Provide the (X, Y) coordinate of the cell's center where the given text is located.  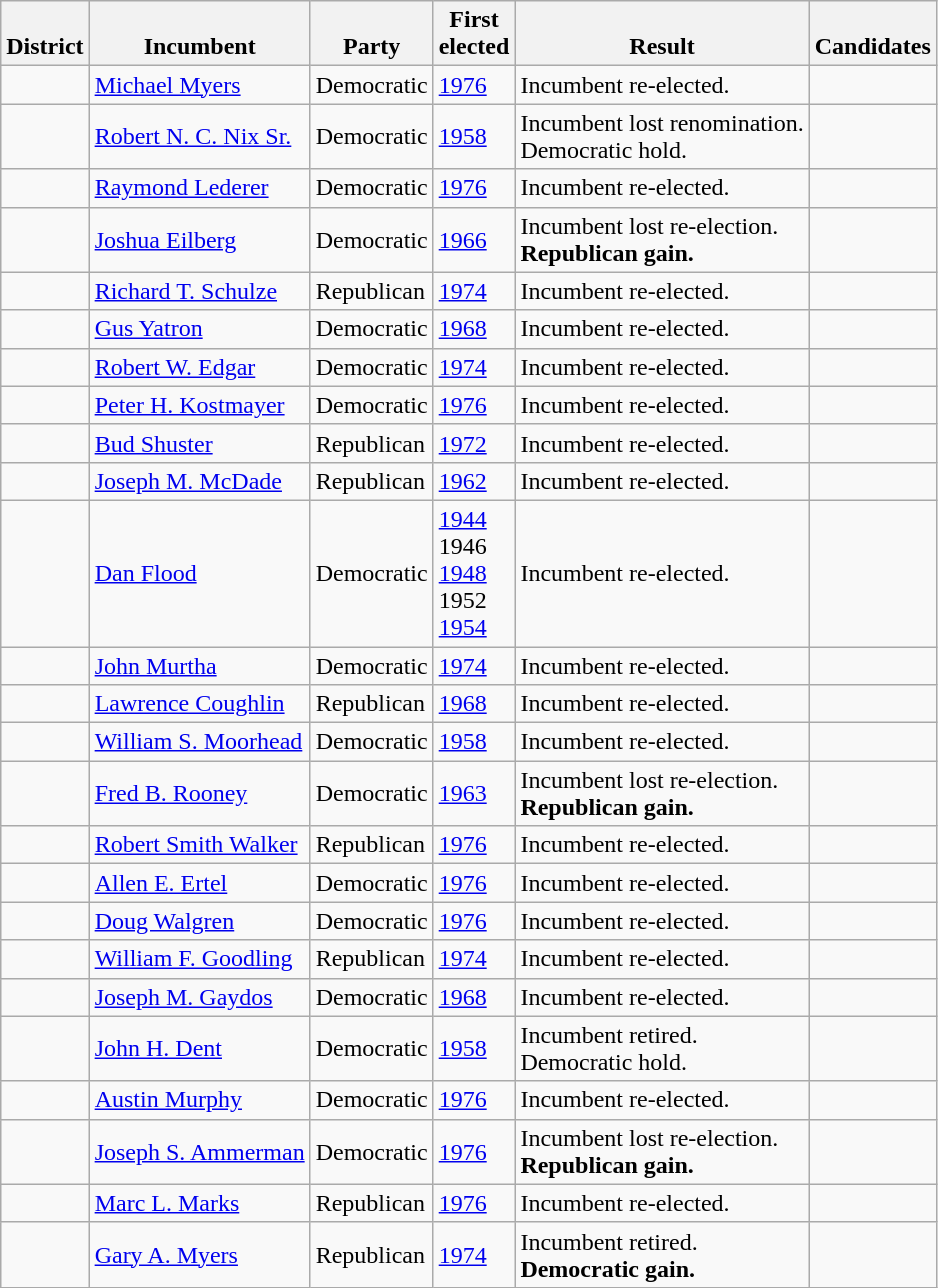
Dan Flood (200, 573)
Marc L. Marks (200, 1203)
Joshua Eilberg (200, 240)
Joseph S. Ammerman (200, 1152)
Doug Walgren (200, 921)
Incumbent lost renomination.Democratic hold. (662, 136)
Firstelected (474, 34)
1963 (474, 794)
Robert N. C. Nix Sr. (200, 136)
Joseph M. McDade (200, 481)
Robert W. Edgar (200, 367)
Candidates (872, 34)
District (45, 34)
Joseph M. Gaydos (200, 997)
Austin Murphy (200, 1100)
Michael Myers (200, 85)
Gus Yatron (200, 329)
1966 (474, 240)
Incumbent (200, 34)
Gary A. Myers (200, 1254)
Raymond Lederer (200, 188)
Peter H. Kostmayer (200, 405)
William F. Goodling (200, 959)
William S. Moorhead (200, 742)
Lawrence Coughlin (200, 704)
Incumbent retired.Democratic hold. (662, 1048)
John H. Dent (200, 1048)
1962 (474, 481)
Richard T. Schulze (200, 291)
Allen E. Ertel (200, 883)
Incumbent retired.Democratic gain. (662, 1254)
Result (662, 34)
Robert Smith Walker (200, 845)
19441946 19481952 1954 (474, 573)
Bud Shuster (200, 443)
John Murtha (200, 665)
Fred B. Rooney (200, 794)
Party (372, 34)
1972 (474, 443)
